Identify which cell holds the provided text, then report its (X, Y) central coordinate. 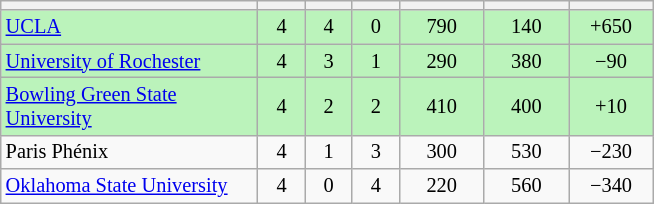
400 (526, 106)
560 (526, 186)
410 (442, 106)
380 (526, 61)
Bowling Green State University (130, 106)
UCLA (130, 27)
530 (526, 152)
Paris Phénix (130, 152)
290 (442, 61)
140 (526, 27)
−340 (612, 186)
220 (442, 186)
University of Rochester (130, 61)
+10 (612, 106)
790 (442, 27)
Oklahoma State University (130, 186)
−90 (612, 61)
300 (442, 152)
−230 (612, 152)
+650 (612, 27)
